Output the [x, y] coordinate of the center of the cell containing the given text.  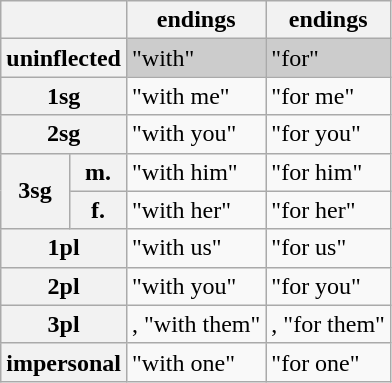
"with us" [196, 248]
3pl [64, 324]
"with her" [196, 210]
, "with them" [196, 324]
, "for them" [328, 324]
"with me" [196, 96]
2sg [64, 134]
uninflected [64, 58]
"with one" [196, 362]
1sg [64, 96]
"for him" [328, 172]
"with him" [196, 172]
"for me" [328, 96]
3sg [36, 191]
"for us" [328, 248]
f. [98, 210]
m. [98, 172]
"for her" [328, 210]
1pl [64, 248]
"with" [196, 58]
2pl [64, 286]
"for" [328, 58]
impersonal [64, 362]
"for one" [328, 362]
